Return the [x, y] coordinate for the center point of the cell that contains the specified text.  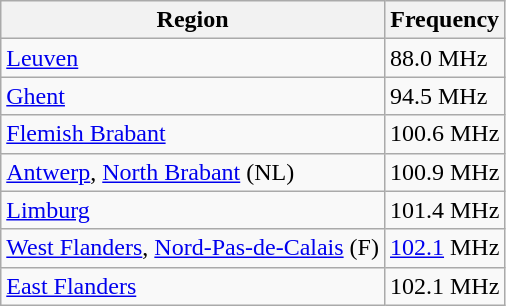
Frequency [444, 20]
West Flanders, Nord-Pas-de-Calais (F) [193, 248]
Ghent [193, 96]
Leuven [193, 58]
Antwerp, North Brabant (NL) [193, 172]
East Flanders [193, 286]
100.9 MHz [444, 172]
100.6 MHz [444, 134]
Flemish Brabant [193, 134]
94.5 MHz [444, 96]
Region [193, 20]
Limburg [193, 210]
101.4 MHz [444, 210]
88.0 MHz [444, 58]
